Extract the (x, y) coordinate from the center of the cell holding the provided text.  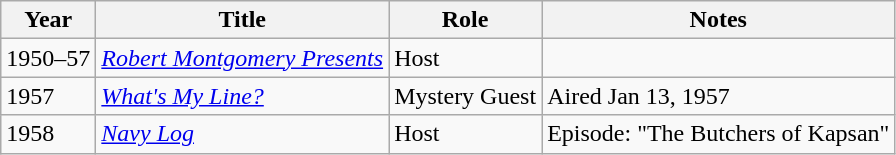
Notes (718, 20)
1958 (48, 134)
Navy Log (242, 134)
Robert Montgomery Presents (242, 58)
Title (242, 20)
Year (48, 20)
1950–57 (48, 58)
1957 (48, 96)
Role (466, 20)
What's My Line? (242, 96)
Mystery Guest (466, 96)
Episode: "The Butchers of Kapsan" (718, 134)
Aired Jan 13, 1957 (718, 96)
